Scan for the cell matching the given text and deliver its (x, y) coordinate at center. 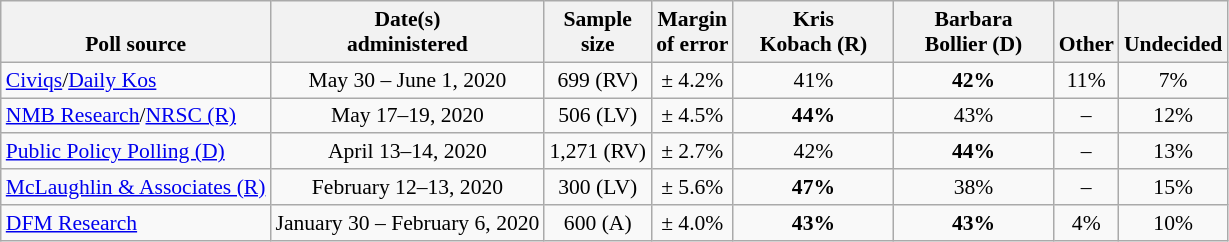
± 5.6% (692, 187)
1,271 (RV) (598, 152)
12% (1173, 116)
DFM Research (136, 223)
38% (973, 187)
May 30 – June 1, 2020 (407, 80)
15% (1173, 187)
600 (A) (598, 223)
11% (1086, 80)
NMB Research/NRSC (R) (136, 116)
± 2.7% (692, 152)
47% (813, 187)
Public Policy Polling (D) (136, 152)
Samplesize (598, 32)
April 13–14, 2020 (407, 152)
10% (1173, 223)
May 17–19, 2020 (407, 116)
699 (RV) (598, 80)
Other (1086, 32)
7% (1173, 80)
± 4.2% (692, 80)
Marginof error (692, 32)
BarbaraBollier (D) (973, 32)
± 4.5% (692, 116)
4% (1086, 223)
January 30 – February 6, 2020 (407, 223)
Date(s)administered (407, 32)
KrisKobach (R) (813, 32)
Undecided (1173, 32)
13% (1173, 152)
Poll source (136, 32)
February 12–13, 2020 (407, 187)
506 (LV) (598, 116)
300 (LV) (598, 187)
41% (813, 80)
Civiqs/Daily Kos (136, 80)
McLaughlin & Associates (R) (136, 187)
± 4.0% (692, 223)
